Provide the [X, Y] coordinate of the cell's center where the given text is located.  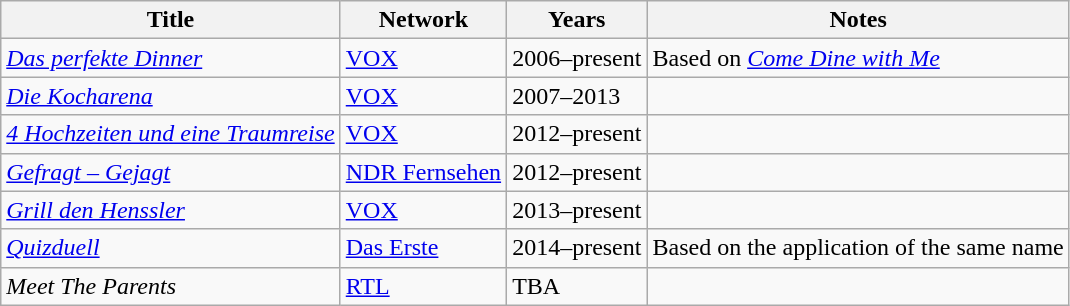
Quizduell [170, 248]
2013–present [577, 210]
Meet The Parents [170, 286]
2014–present [577, 248]
Title [170, 20]
Notes [858, 20]
4 Hochzeiten und eine Traumreise [170, 134]
Based on Come Dine with Me [858, 58]
Die Kocharena [170, 96]
Gefragt – Gejagt [170, 172]
Years [577, 20]
2006–present [577, 58]
Das Erste [423, 248]
Grill den Henssler [170, 210]
Network [423, 20]
Based on the application of the same name [858, 248]
RTL [423, 286]
2007–2013 [577, 96]
NDR Fernsehen [423, 172]
TBA [577, 286]
Das perfekte Dinner [170, 58]
